Return [X, Y] of the center of cell containing provided text 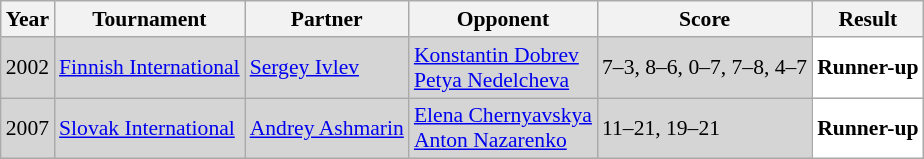
Finnish International [150, 68]
Year [28, 19]
Elena Chernyavskya Anton Nazarenko [503, 128]
Partner [327, 19]
Tournament [150, 19]
Andrey Ashmarin [327, 128]
Opponent [503, 19]
2002 [28, 68]
11–21, 19–21 [704, 128]
Konstantin Dobrev Petya Nedelcheva [503, 68]
Slovak International [150, 128]
Score [704, 19]
7–3, 8–6, 0–7, 7–8, 4–7 [704, 68]
2007 [28, 128]
Sergey Ivlev [327, 68]
Result [868, 19]
